For the text-containing cell, return its midpoint in (X, Y) coordinate format. 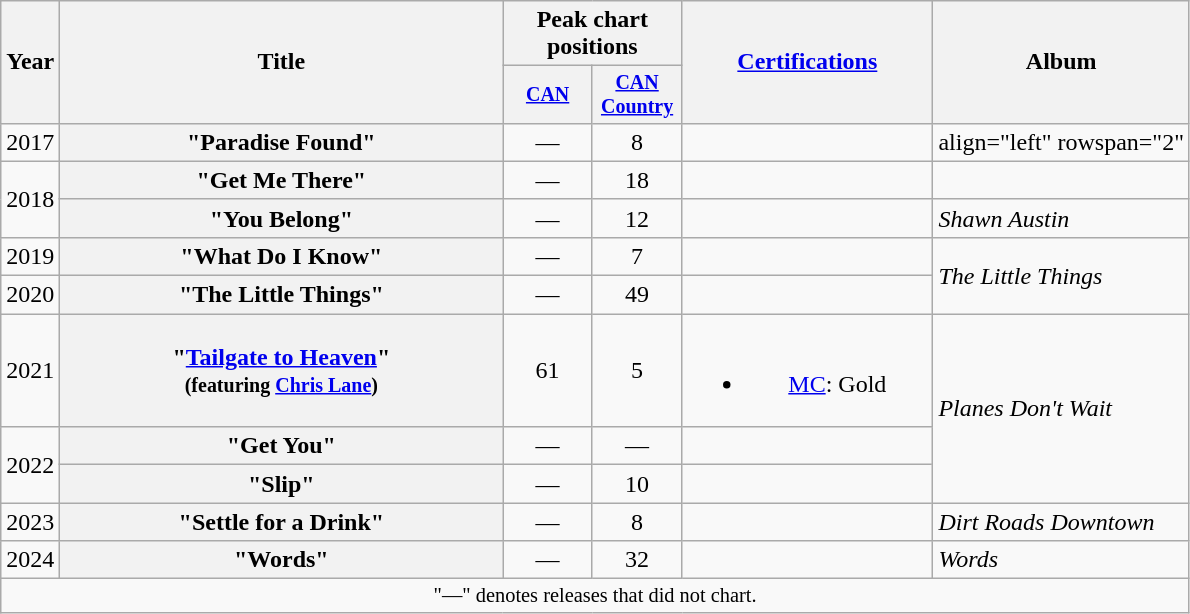
CAN (548, 94)
"Words" (282, 560)
Shawn Austin (1062, 218)
2022 (30, 465)
align="left" rowspan="2" (1062, 142)
Words (1062, 560)
"What Do I Know" (282, 256)
Planes Don't Wait (1062, 408)
"Get Me There" (282, 180)
2020 (30, 295)
Certifications (808, 62)
7 (636, 256)
18 (636, 180)
"Tailgate to Heaven"(featuring Chris Lane) (282, 370)
49 (636, 295)
32 (636, 560)
61 (548, 370)
2021 (30, 370)
CAN Country (636, 94)
Dirt Roads Downtown (1062, 522)
The Little Things (1062, 275)
"You Belong" (282, 218)
Title (282, 62)
"Paradise Found" (282, 142)
"—" denotes releases that did not chart. (596, 596)
5 (636, 370)
2019 (30, 256)
"The Little Things" (282, 295)
2018 (30, 199)
"Get You" (282, 446)
10 (636, 484)
"Slip" (282, 484)
Album (1062, 62)
MC: Gold (808, 370)
12 (636, 218)
"Settle for a Drink" (282, 522)
2024 (30, 560)
2023 (30, 522)
2017 (30, 142)
Year (30, 62)
Peak chart positions (592, 34)
